For the text-containing cell, return its midpoint in (X, Y) coordinate format. 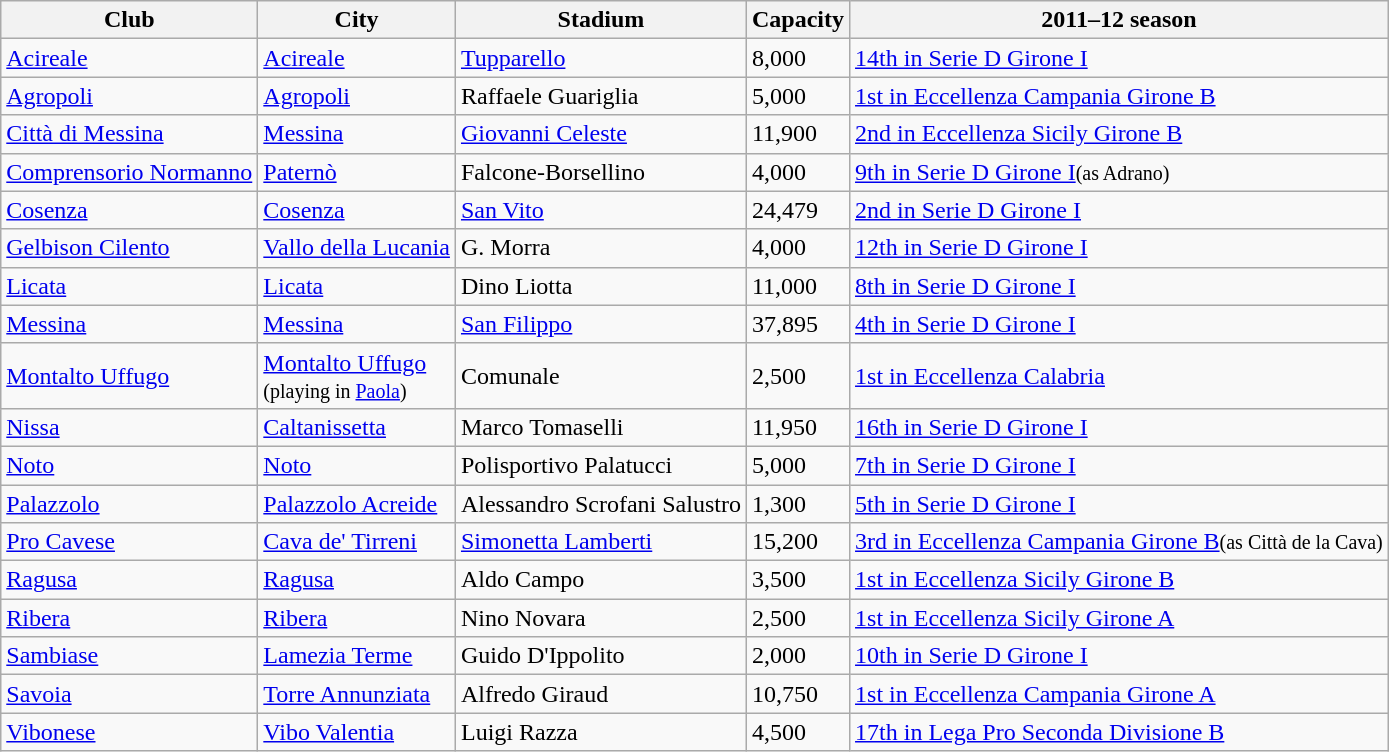
Comprensorio Normanno (130, 172)
1,300 (798, 503)
14th in Serie D Girone I (1120, 58)
Paternò (357, 172)
Tupparello (600, 58)
3,500 (798, 580)
8th in Serie D Girone I (1120, 286)
Marco Tomaselli (600, 427)
San Filippo (600, 324)
Gelbison Cilento (130, 248)
Caltanissetta (357, 427)
11,950 (798, 427)
8,000 (798, 58)
1st in Eccellenza Sicily Girone A (1120, 618)
Nino Novara (600, 618)
10,750 (798, 694)
Palazzolo Acreide (357, 503)
11,000 (798, 286)
Guido D'Ippolito (600, 656)
15,200 (798, 542)
4,500 (798, 732)
16th in Serie D Girone I (1120, 427)
5th in Serie D Girone I (1120, 503)
G. Morra (600, 248)
1st in Eccellenza Calabria (1120, 376)
10th in Serie D Girone I (1120, 656)
2nd in Serie D Girone I (1120, 210)
Vibonese (130, 732)
Città di Messina (130, 134)
Comunale (600, 376)
Pro Cavese (130, 542)
Cava de' Tirreni (357, 542)
Palazzolo (130, 503)
Raffaele Guariglia (600, 96)
Luigi Razza (600, 732)
Montalto Uffugo (130, 376)
1st in Eccellenza Campania Girone A (1120, 694)
11,900 (798, 134)
2,000 (798, 656)
Torre Annunziata (357, 694)
12th in Serie D Girone I (1120, 248)
City (357, 20)
Montalto Uffugo(playing in Paola) (357, 376)
2011–12 season (1120, 20)
Vibo Valentia (357, 732)
Nissa (130, 427)
Giovanni Celeste (600, 134)
Simonetta Lamberti (600, 542)
17th in Lega Pro Seconda Divisione B (1120, 732)
Capacity (798, 20)
37,895 (798, 324)
24,479 (798, 210)
Lamezia Terme (357, 656)
Stadium (600, 20)
9th in Serie D Girone I(as Adrano) (1120, 172)
Vallo della Lucania (357, 248)
4th in Serie D Girone I (1120, 324)
San Vito (600, 210)
Falcone-Borsellino (600, 172)
Alessandro Scrofani Salustro (600, 503)
7th in Serie D Girone I (1120, 465)
3rd in Eccellenza Campania Girone B(as Città de la Cava) (1120, 542)
2nd in Eccellenza Sicily Girone B (1120, 134)
1st in Eccellenza Sicily Girone B (1120, 580)
Polisportivo Palatucci (600, 465)
Aldo Campo (600, 580)
Sambiase (130, 656)
Dino Liotta (600, 286)
1st in Eccellenza Campania Girone B (1120, 96)
Alfredo Giraud (600, 694)
Club (130, 20)
Savoia (130, 694)
